For the text-containing cell, return its midpoint in [x, y] coordinate format. 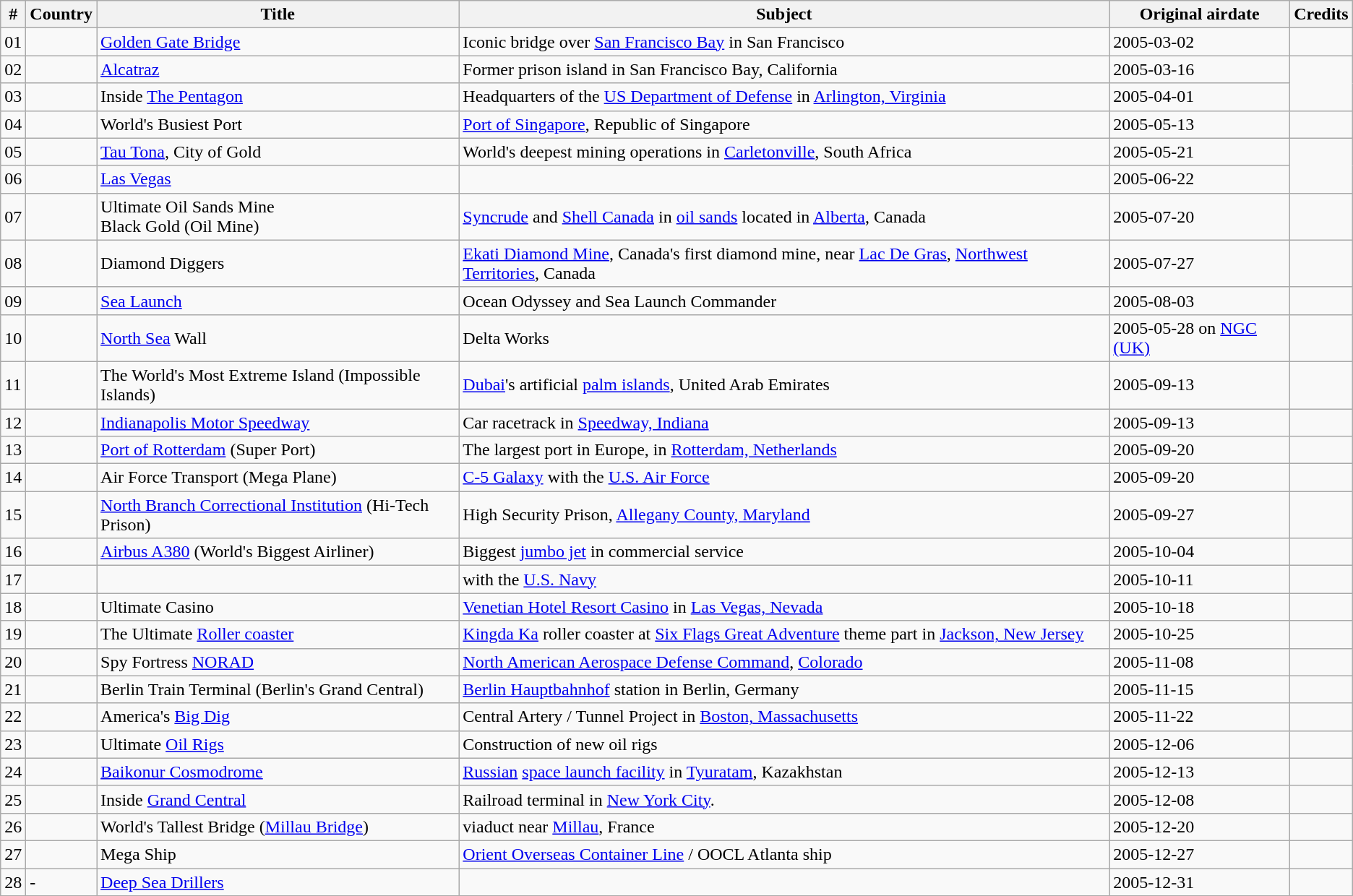
Spy Fortress NORAD [278, 662]
2005-06-22 [1200, 179]
World's Busiest Port [278, 124]
World's deepest mining operations in Carletonville, South Africa [784, 152]
viaduct near Millau, France [784, 827]
Port of Singapore, Republic of Singapore [784, 124]
Syncrude and Shell Canada in oil sands located in Alberta, Canada [784, 217]
Car racetrack in Speedway, Indiana [784, 423]
Original airdate [1200, 14]
Russian space launch facility in Tyuratam, Kazakhstan [784, 772]
North American Aerospace Defense Command, Colorado [784, 662]
Former prison island in San Francisco Bay, California [784, 69]
The largest port in Europe, in Rotterdam, Netherlands [784, 450]
2005-12-20 [1200, 827]
World's Tallest Bridge (Millau Bridge) [278, 827]
Biggest jumbo jet in commercial service [784, 552]
2005-11-22 [1200, 717]
Central Artery / Tunnel Project in Boston, Massachusetts [784, 717]
Tau Tona, City of Gold [278, 152]
2005-10-25 [1200, 634]
North Branch Correctional Institution (Hi-Tech Prison) [278, 514]
Ultimate Oil Rigs [278, 744]
Ocean Odyssey and Sea Launch Commander [784, 301]
13 [13, 450]
2005-10-11 [1200, 580]
12 [13, 423]
The Ultimate Roller coaster [278, 634]
Kingda Ka roller coaster at Six Flags Great Adventure theme part in Jackson, New Jersey [784, 634]
2005-05-13 [1200, 124]
Port of Rotterdam (Super Port) [278, 450]
Construction of new oil rigs [784, 744]
04 [13, 124]
America's Big Dig [278, 717]
03 [13, 97]
Orient Overseas Container Line / OOCL Atlanta ship [784, 854]
Inside The Pentagon [278, 97]
01 [13, 42]
Air Force Transport (Mega Plane) [278, 478]
C-5 Galaxy with the U.S. Air Force [784, 478]
2005-07-20 [1200, 217]
Iconic bridge over San Francisco Bay in San Francisco [784, 42]
with the U.S. Navy [784, 580]
28 [13, 882]
09 [13, 301]
07 [13, 217]
2005-11-08 [1200, 662]
Inside Grand Central [278, 799]
Alcatraz [278, 69]
10 [13, 338]
27 [13, 854]
Subject [784, 14]
Baikonur Cosmodrome [278, 772]
23 [13, 744]
Headquarters of the US Department of Defense in Arlington, Virginia [784, 97]
Berlin Hauptbahnhof station in Berlin, Germany [784, 689]
2005-10-18 [1200, 607]
Indianapolis Motor Speedway [278, 423]
02 [13, 69]
17 [13, 580]
16 [13, 552]
19 [13, 634]
2005-08-03 [1200, 301]
Delta Works [784, 338]
24 [13, 772]
2005-03-02 [1200, 42]
Berlin Train Terminal (Berlin's Grand Central) [278, 689]
Credits [1321, 14]
Venetian Hotel Resort Casino in Las Vegas, Nevada [784, 607]
Ekati Diamond Mine, Canada's first diamond mine, near Lac De Gras, Northwest Territories, Canada [784, 263]
Ultimate Oil Sands MineBlack Gold (Oil Mine) [278, 217]
Mega Ship [278, 854]
2005-03-16 [1200, 69]
2005-09-27 [1200, 514]
22 [13, 717]
Title [278, 14]
North Sea Wall [278, 338]
11 [13, 384]
2005-11-15 [1200, 689]
25 [13, 799]
06 [13, 179]
2005-12-06 [1200, 744]
Country [61, 14]
2005-12-13 [1200, 772]
2005-05-28 on NGC (UK) [1200, 338]
# [13, 14]
18 [13, 607]
Railroad terminal in New York City. [784, 799]
Sea Launch [278, 301]
High Security Prison, Allegany County, Maryland [784, 514]
2005-04-01 [1200, 97]
Airbus A380 (World's Biggest Airliner) [278, 552]
2005-07-27 [1200, 263]
The World's Most Extreme Island (Impossible Islands) [278, 384]
15 [13, 514]
Las Vegas [278, 179]
Ultimate Casino [278, 607]
2005-12-27 [1200, 854]
Diamond Diggers [278, 263]
2005-10-04 [1200, 552]
21 [13, 689]
2005-12-31 [1200, 882]
14 [13, 478]
26 [13, 827]
Golden Gate Bridge [278, 42]
05 [13, 152]
Deep Sea Drillers [278, 882]
- [61, 882]
Dubai's artificial palm islands, United Arab Emirates [784, 384]
2005-12-08 [1200, 799]
2005-05-21 [1200, 152]
20 [13, 662]
08 [13, 263]
